Locate the cell with the specified text and output its (X, Y) center coordinate. 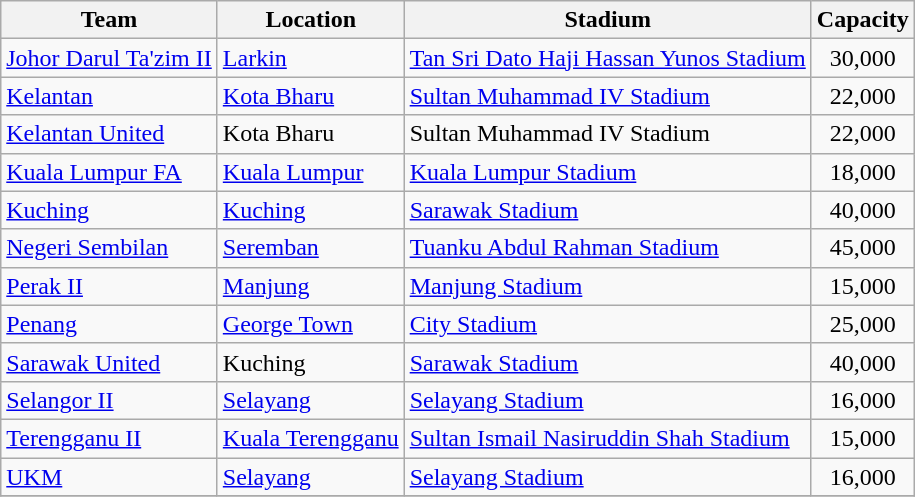
George Town (310, 324)
Kelantan United (110, 134)
30,000 (862, 58)
Penang (110, 324)
Tan Sri Dato Haji Hassan Yunos Stadium (608, 58)
Tuanku Abdul Rahman Stadium (608, 248)
Capacity (862, 20)
Location (310, 20)
UKM (110, 477)
25,000 (862, 324)
Negeri Sembilan (110, 248)
45,000 (862, 248)
Kelantan (110, 96)
Kuala Lumpur Stadium (608, 172)
18,000 (862, 172)
Perak II (110, 286)
Seremban (310, 248)
Kuala Lumpur FA (110, 172)
Terengganu II (110, 438)
Sultan Ismail Nasiruddin Shah Stadium (608, 438)
Team (110, 20)
Manjung Stadium (608, 286)
Manjung (310, 286)
Larkin (310, 58)
Kuala Terengganu (310, 438)
Sarawak United (110, 362)
Johor Darul Ta'zim II (110, 58)
Kuala Lumpur (310, 172)
City Stadium (608, 324)
Selangor II (110, 400)
Stadium (608, 20)
